Locate the cell with the specified text and output its [X, Y] center coordinate. 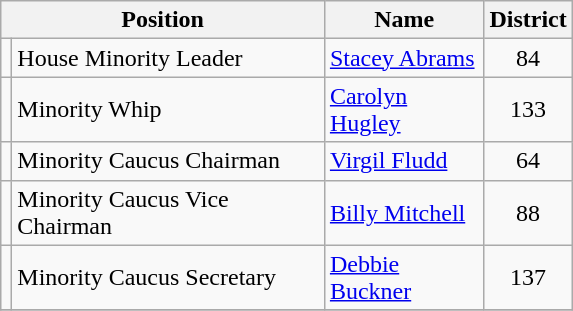
Minority Caucus Secretary [168, 278]
Virgil Fludd [404, 161]
137 [528, 278]
64 [528, 161]
84 [528, 58]
Debbie Buckner [404, 278]
Position [163, 20]
133 [528, 110]
Billy Mitchell [404, 212]
House Minority Leader [168, 58]
Minority Caucus Chairman [168, 161]
88 [528, 212]
Minority Whip [168, 110]
Name [404, 20]
Minority Caucus Vice Chairman [168, 212]
Carolyn Hugley [404, 110]
District [528, 20]
Stacey Abrams [404, 58]
